Determine the (x, y) coordinate at the center of the cell enclosing the given text.  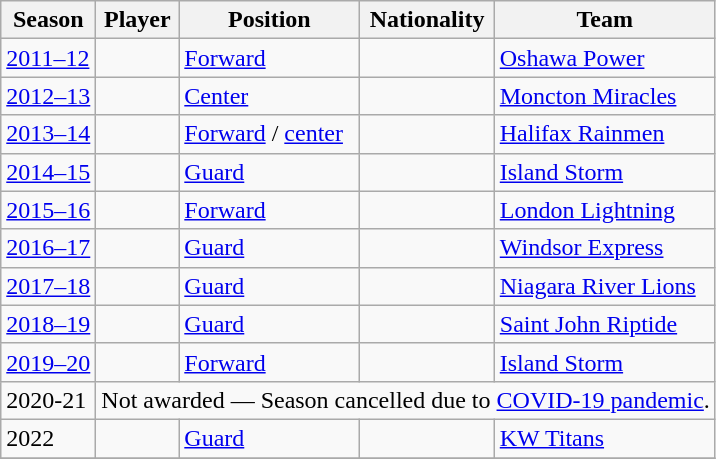
Team (604, 20)
KW Titans (604, 438)
2018–19 (48, 324)
2014–15 (48, 172)
2016–17 (48, 248)
Niagara River Lions (604, 286)
Oshawa Power (604, 58)
2020-21 (48, 400)
Player (138, 20)
Not awarded — Season cancelled due to COVID-19 pandemic. (406, 400)
Forward / center (270, 134)
2022 (48, 438)
2015–16 (48, 210)
2011–12 (48, 58)
Moncton Miracles (604, 96)
2019–20 (48, 362)
2013–14 (48, 134)
Saint John Riptide (604, 324)
2012–13 (48, 96)
Nationality (427, 20)
2017–18 (48, 286)
Season (48, 20)
Position (270, 20)
London Lightning (604, 210)
Halifax Rainmen (604, 134)
Windsor Express (604, 248)
Center (270, 96)
